Pinpoint the cell where the given text exists, returning its [x, y] midpoint coordinate. 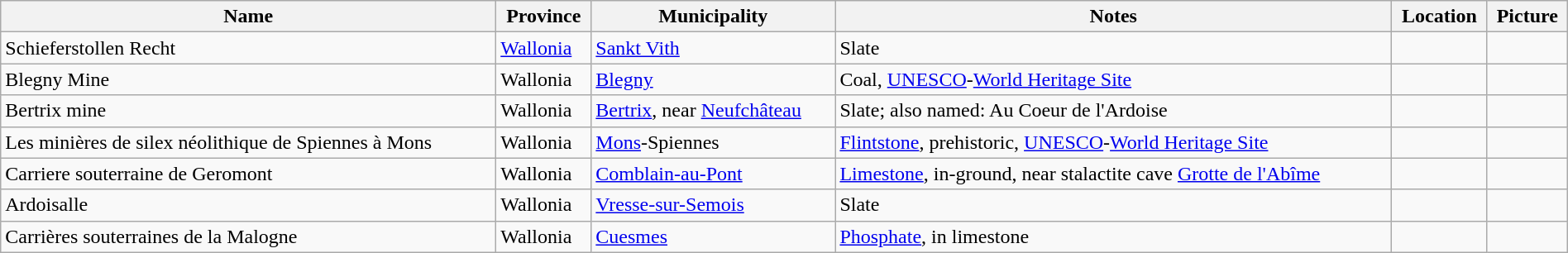
Vresse-sur-Semois [713, 205]
Location [1440, 17]
Name [248, 17]
Cuesmes [713, 236]
Bertrix, near Neufchâteau [713, 111]
Mons-Spiennes [713, 142]
Comblain-au-Pont [713, 174]
Carriere souterraine de Geromont [248, 174]
Blegny [713, 79]
Les minières de silex néolithique de Spiennes à Mons [248, 142]
Blegny Mine [248, 79]
Slate; also named: Au Coeur de l'Ardoise [1113, 111]
Schieferstollen Recht [248, 48]
Flintstone, prehistoric, UNESCO-World Heritage Site [1113, 142]
Province [544, 17]
Coal, UNESCO-World Heritage Site [1113, 79]
Bertrix mine [248, 111]
Limestone, in-ground, near stalactite cave Grotte de l'Abîme [1113, 174]
Municipality [713, 17]
Carrières souterraines de la Malogne [248, 236]
Sankt Vith [713, 48]
Notes [1113, 17]
Phosphate, in limestone [1113, 236]
Ardoisalle [248, 205]
Picture [1527, 17]
